Determine the (X, Y) coordinate at the center of the cell enclosing the given text.  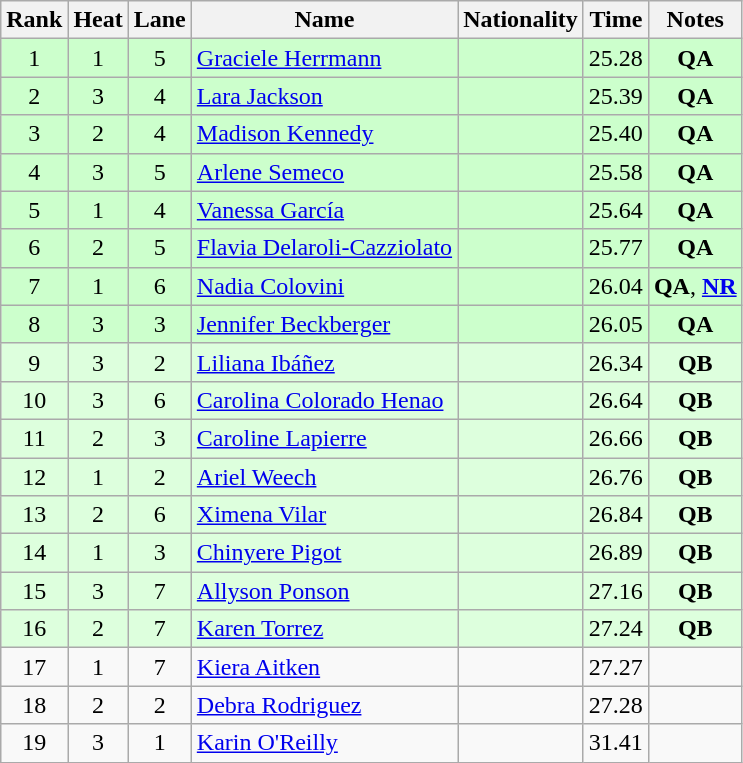
Ariel Weech (324, 477)
Lara Jackson (324, 96)
15 (34, 591)
8 (34, 324)
25.58 (616, 172)
26.66 (616, 438)
Liliana Ibáñez (324, 362)
Madison Kennedy (324, 134)
Heat (98, 20)
27.28 (616, 705)
Name (324, 20)
14 (34, 553)
Caroline Lapierre (324, 438)
9 (34, 362)
25.40 (616, 134)
Debra Rodriguez (324, 705)
Allyson Ponson (324, 591)
12 (34, 477)
18 (34, 705)
25.39 (616, 96)
Nationality (521, 20)
26.34 (616, 362)
16 (34, 629)
Flavia Delaroli-Cazziolato (324, 248)
26.84 (616, 515)
25.28 (616, 58)
27.16 (616, 591)
13 (34, 515)
Lane (160, 20)
26.89 (616, 553)
Carolina Colorado Henao (324, 400)
26.05 (616, 324)
25.77 (616, 248)
31.41 (616, 743)
Karen Torrez (324, 629)
26.04 (616, 286)
Ximena Vilar (324, 515)
25.64 (616, 210)
Rank (34, 20)
Notes (695, 20)
11 (34, 438)
Arlene Semeco (324, 172)
19 (34, 743)
Karin O'Reilly (324, 743)
27.27 (616, 667)
10 (34, 400)
Kiera Aitken (324, 667)
26.64 (616, 400)
Graciele Herrmann (324, 58)
Jennifer Beckberger (324, 324)
Nadia Colovini (324, 286)
Time (616, 20)
27.24 (616, 629)
QA, NR (695, 286)
17 (34, 667)
26.76 (616, 477)
Chinyere Pigot (324, 553)
Vanessa García (324, 210)
